From the cell containing the given text, extract its center point as (x, y) coordinate. 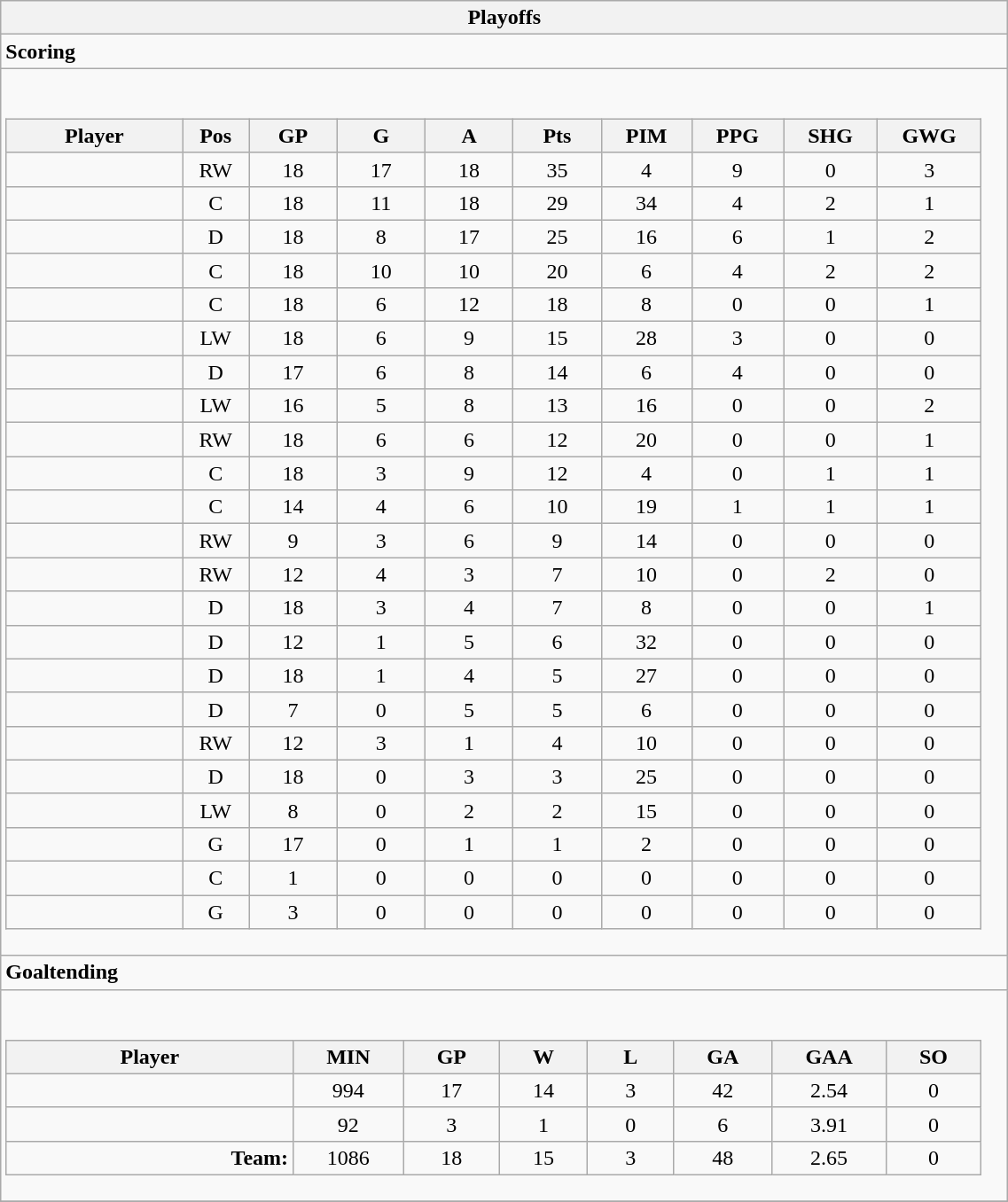
SHG (831, 136)
L (631, 1057)
Pos (216, 136)
2.54 (829, 1090)
PIM (646, 136)
SO (933, 1057)
32 (646, 642)
3.91 (829, 1124)
MIN (348, 1057)
PPG (738, 136)
1086 (348, 1158)
Pts (557, 136)
Player MIN GP W L GA GAA SO 994 17 14 3 42 2.54 0 92 3 1 0 6 3.91 0 Team: 1086 18 15 3 48 2.65 0 (504, 1096)
GAA (829, 1057)
27 (646, 675)
Scoring (504, 51)
48 (723, 1158)
34 (646, 203)
2.65 (829, 1158)
994 (348, 1090)
28 (646, 339)
A (468, 136)
19 (646, 507)
11 (381, 203)
92 (348, 1124)
Playoffs (504, 18)
Goaltending (504, 972)
W (544, 1057)
35 (557, 169)
GA (723, 1057)
42 (723, 1090)
13 (557, 406)
29 (557, 203)
Team: (150, 1158)
GWG (929, 136)
